Extract the (x, y) coordinate from the center of the cell holding the provided text.  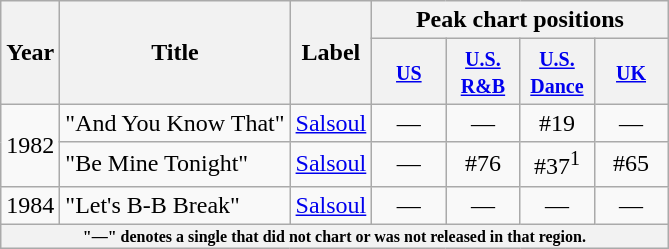
"—" denotes a single that did not chart or was not released in that region. (334, 237)
Year (30, 52)
U.S. Dance (557, 72)
Title (175, 52)
#371 (557, 164)
Peak chart positions (520, 20)
1982 (30, 146)
#19 (557, 123)
1984 (30, 205)
Label (331, 52)
"And You Know That" (175, 123)
#65 (631, 164)
UK (631, 72)
"Let's B-B Break" (175, 205)
#76 (483, 164)
US (409, 72)
"Be Mine Tonight" (175, 164)
U.S. R&B (483, 72)
